Output the (X, Y) coordinate of the center of the cell containing the given text.  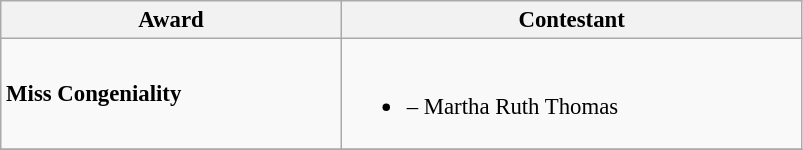
Award (172, 20)
Contestant (572, 20)
– Martha Ruth Thomas (572, 94)
Miss Congeniality (172, 94)
